Output the [x, y] coordinate of the center of the cell containing the given text.  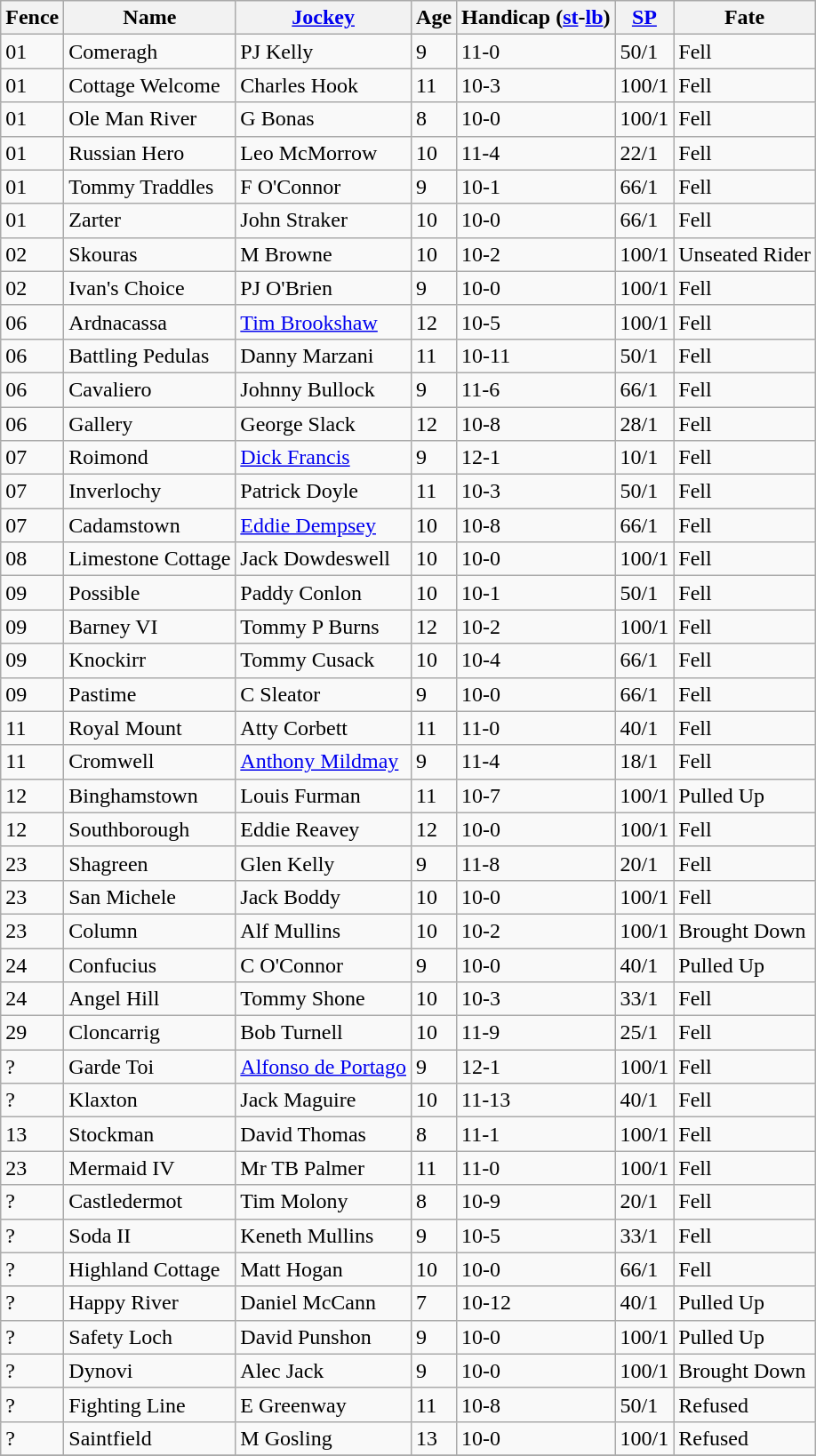
Fighting Line [149, 1404]
M Browne [324, 254]
Safety Loch [149, 1337]
10/1 [644, 458]
11-13 [536, 1100]
Tommy Cusack [324, 660]
Southborough [149, 829]
11-8 [536, 863]
10-9 [536, 1202]
Charles Hook [324, 85]
Alec Jack [324, 1371]
Fate [745, 18]
Angel Hill [149, 999]
SP [644, 18]
Danny Marzani [324, 356]
David Thomas [324, 1134]
Ivan's Choice [149, 288]
Saintfield [149, 1438]
Inverlochy [149, 492]
George Slack [324, 424]
Matt Hogan [324, 1269]
Castledermot [149, 1202]
Cavaliero [149, 389]
Paddy Conlon [324, 593]
Battling Pedulas [149, 356]
10-4 [536, 660]
Binghamstown [149, 796]
Zarter [149, 220]
Cottage Welcome [149, 85]
11-9 [536, 1033]
Garde Toi [149, 1067]
Shagreen [149, 863]
PJ O'Brien [324, 288]
Dick Francis [324, 458]
Anthony Mildmay [324, 762]
Tommy Shone [324, 999]
Dynovi [149, 1371]
PJ Kelly [324, 52]
Leo McMorrow [324, 153]
Fence [32, 18]
Alfonso de Portago [324, 1067]
Knockirr [149, 660]
Possible [149, 593]
29 [32, 1033]
G Bonas [324, 119]
Bob Turnell [324, 1033]
Age [434, 18]
Johnny Bullock [324, 389]
Cromwell [149, 762]
Confucius [149, 964]
Klaxton [149, 1100]
Stockman [149, 1134]
Ole Man River [149, 119]
08 [32, 559]
Column [149, 931]
Tim Molony [324, 1202]
7 [434, 1303]
Handicap (st-lb) [536, 18]
Unseated Rider [745, 254]
Cloncarrig [149, 1033]
Russian Hero [149, 153]
10-7 [536, 796]
Louis Furman [324, 796]
Roimond [149, 458]
Name [149, 18]
Tim Brookshaw [324, 322]
David Punshon [324, 1337]
San Michele [149, 897]
Ardnacassa [149, 322]
11-6 [536, 389]
Tommy Traddles [149, 187]
Pastime [149, 694]
Jack Dowdeswell [324, 559]
Daniel McCann [324, 1303]
E Greenway [324, 1404]
M Gosling [324, 1438]
Royal Mount [149, 728]
28/1 [644, 424]
Patrick Doyle [324, 492]
Eddie Reavey [324, 829]
John Straker [324, 220]
22/1 [644, 153]
Keneth Mullins [324, 1236]
Jack Boddy [324, 897]
Glen Kelly [324, 863]
Soda II [149, 1236]
25/1 [644, 1033]
Happy River [149, 1303]
Jockey [324, 18]
Eddie Dempsey [324, 525]
Comeragh [149, 52]
Skouras [149, 254]
Cadamstown [149, 525]
Jack Maguire [324, 1100]
F O'Connor [324, 187]
10-12 [536, 1303]
Mermaid IV [149, 1168]
Limestone Cottage [149, 559]
Barney VI [149, 627]
Highland Cottage [149, 1269]
10-11 [536, 356]
Gallery [149, 424]
C Sleator [324, 694]
18/1 [644, 762]
Alf Mullins [324, 931]
Atty Corbett [324, 728]
Mr TB Palmer [324, 1168]
Tommy P Burns [324, 627]
C O'Connor [324, 964]
11-1 [536, 1134]
